Search for the cell housing the specified text and yield its [x, y] center coordinate. 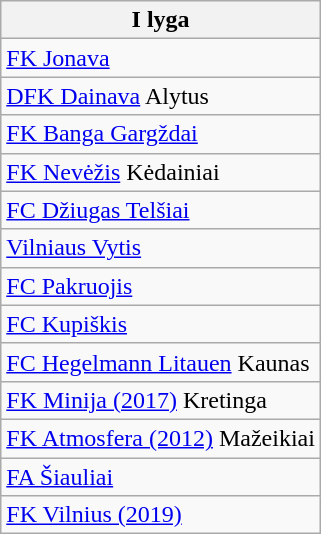
FK Banga Gargždai [161, 134]
Vilniaus Vytis [161, 248]
FK Atmosfera (2012) Mažeikiai [161, 438]
FC Pakruojis [161, 286]
FC Kupiškis [161, 324]
FK Nevėžis Kėdainiai [161, 172]
I lyga [161, 20]
FA Šiauliai [161, 477]
FK Minija (2017) Kretinga [161, 400]
DFK Dainava Alytus [161, 96]
FC Hegelmann Litauen Kaunas [161, 362]
FK Vilnius (2019) [161, 515]
FC Džiugas Telšiai [161, 210]
FK Jonava [161, 58]
